Pinpoint the cell where the given text exists, returning its (X, Y) midpoint coordinate. 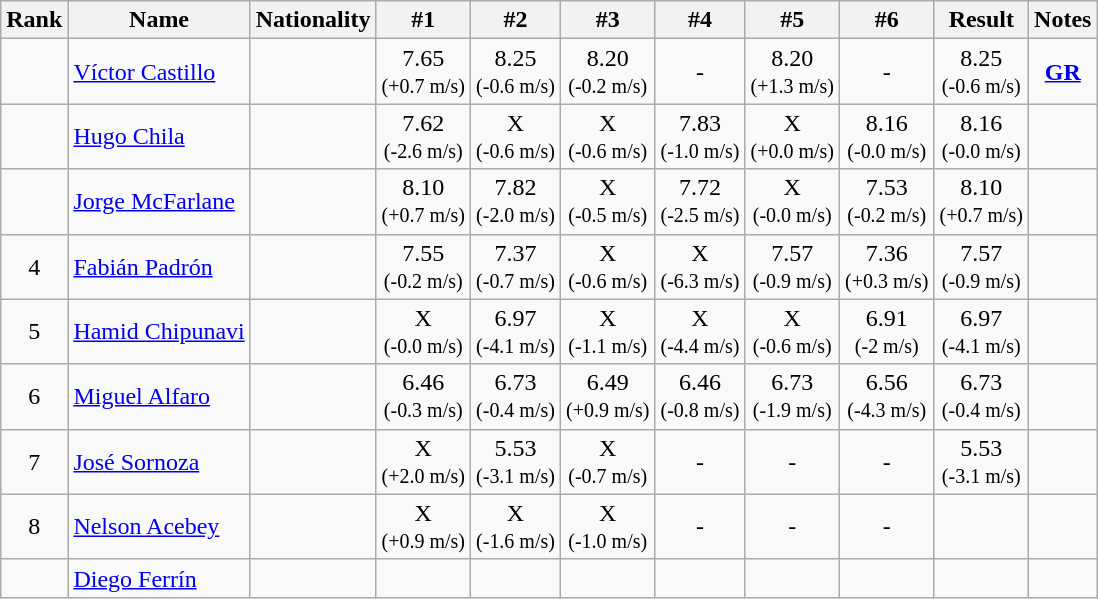
8.10 (+0.7 m/s) (424, 202)
José Sornoza (159, 462)
X (-0.5 m/s) (608, 202)
#6 (886, 20)
7.72 (-2.5 m/s) (700, 202)
Diego Ferrín (159, 578)
X (+2.0 m/s) (424, 462)
4 (34, 266)
Miguel Alfaro (159, 396)
6.46 (-0.3 m/s) (424, 396)
X (-1.1 m/s) (608, 332)
Víctor Castillo (159, 72)
8.16 (-0.0 m/s) (886, 136)
7.57 (-0.9 m/s) (792, 266)
GR (1063, 72)
Rank (34, 20)
5.53(-3.1 m/s) (982, 462)
7.37 (-0.7 m/s) (516, 266)
6.56 (-4.3 m/s) (886, 396)
8.10(+0.7 m/s) (982, 202)
8.25(-0.6 m/s) (982, 72)
Fabián Padrón (159, 266)
6.46 (-0.8 m/s) (700, 396)
Notes (1063, 20)
6.73 (-1.9 m/s) (792, 396)
Nelson Acebey (159, 526)
7.36 (+0.3 m/s) (886, 266)
Nationality (313, 20)
6.73 (-0.4 m/s) (516, 396)
#1 (424, 20)
8.25 (-0.6 m/s) (516, 72)
X (+0.9 m/s) (424, 526)
5 (34, 332)
X (-4.4 m/s) (700, 332)
6.91 (-2 m/s) (886, 332)
X (-1.0 m/s) (608, 526)
6 (34, 396)
7.55 (-0.2 m/s) (424, 266)
8.16(-0.0 m/s) (982, 136)
#2 (516, 20)
7 (34, 462)
7.53 (-0.2 m/s) (886, 202)
7.82 (-2.0 m/s) (516, 202)
5.53 (-3.1 m/s) (516, 462)
X (-6.3 m/s) (700, 266)
Hamid Chipunavi (159, 332)
X (-0.7 m/s) (608, 462)
#3 (608, 20)
8 (34, 526)
#5 (792, 20)
6.97(-4.1 m/s) (982, 332)
Name (159, 20)
6.97 (-4.1 m/s) (516, 332)
8.20 (-0.2 m/s) (608, 72)
X (+0.0 m/s) (792, 136)
Result (982, 20)
7.65 (+0.7 m/s) (424, 72)
X (-1.6 m/s) (516, 526)
6.49 (+0.9 m/s) (608, 396)
Jorge McFarlane (159, 202)
7.83 (-1.0 m/s) (700, 136)
7.62 (-2.6 m/s) (424, 136)
#4 (700, 20)
7.57(-0.9 m/s) (982, 266)
Hugo Chila (159, 136)
8.20 (+1.3 m/s) (792, 72)
6.73(-0.4 m/s) (982, 396)
